Search for the cell housing the specified text and yield its (X, Y) center coordinate. 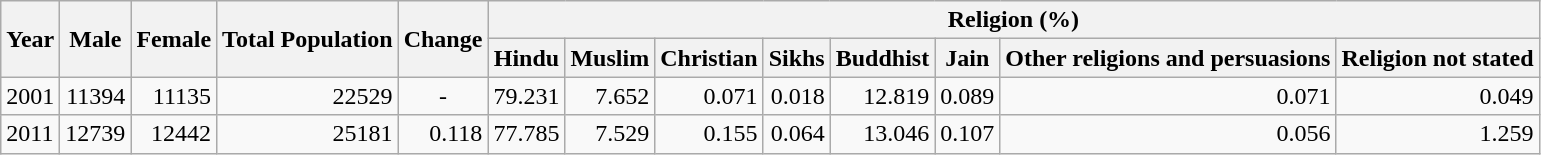
Year (30, 39)
Female (174, 39)
79.231 (526, 96)
0.155 (709, 134)
Christian (709, 58)
Jain (968, 58)
0.107 (968, 134)
22529 (308, 96)
- (443, 96)
Change (443, 39)
0.056 (1168, 134)
7.652 (610, 96)
77.785 (526, 134)
12739 (96, 134)
11394 (96, 96)
0.049 (1438, 96)
0.064 (796, 134)
2001 (30, 96)
2011 (30, 134)
25181 (308, 134)
11135 (174, 96)
Religion not stated (1438, 58)
Buddhist (882, 58)
Sikhs (796, 58)
7.529 (610, 134)
12442 (174, 134)
0.089 (968, 96)
Muslim (610, 58)
1.259 (1438, 134)
Other religions and persuasions (1168, 58)
13.046 (882, 134)
Male (96, 39)
Hindu (526, 58)
12.819 (882, 96)
Total Population (308, 39)
Religion (%) (1014, 20)
0.118 (443, 134)
0.018 (796, 96)
